Identify which cell holds the provided text, then report its [X, Y] central coordinate. 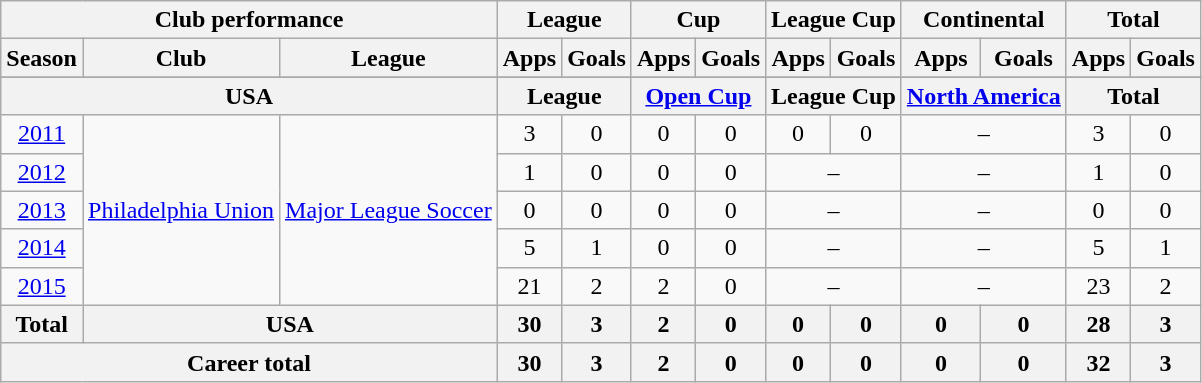
Philadelphia Union [180, 210]
Major League Soccer [389, 210]
Club [180, 58]
2015 [42, 286]
North America [984, 96]
32 [1098, 362]
2013 [42, 210]
Cup [698, 20]
23 [1098, 286]
Club performance [249, 20]
28 [1098, 324]
Open Cup [698, 96]
Continental [984, 20]
2012 [42, 172]
2011 [42, 134]
2014 [42, 248]
Season [42, 58]
Career total [249, 362]
21 [529, 286]
